Extract the [X, Y] coordinate from the center of the cell holding the provided text.  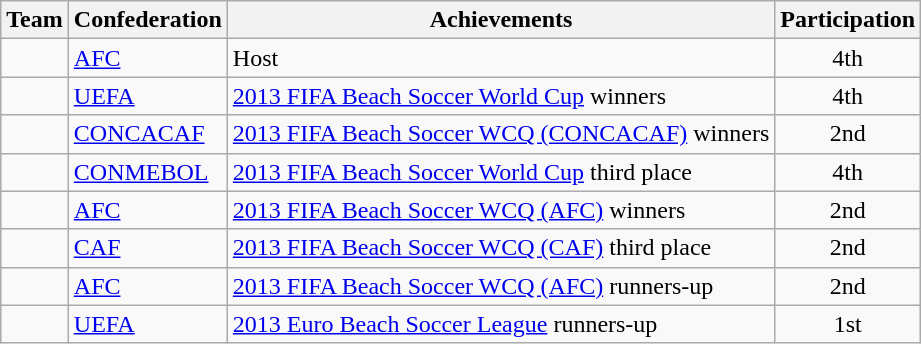
CAF [148, 248]
Confederation [148, 20]
CONMEBOL [148, 172]
Team [35, 20]
2013 FIFA Beach Soccer WCQ (CONCACAF) winners [500, 134]
Achievements [500, 20]
2013 Euro Beach Soccer League runners-up [500, 324]
2013 FIFA Beach Soccer WCQ (CAF) third place [500, 248]
1st [848, 324]
2013 FIFA Beach Soccer World Cup third place [500, 172]
2013 FIFA Beach Soccer WCQ (AFC) runners-up [500, 286]
2013 FIFA Beach Soccer World Cup winners [500, 96]
2013 FIFA Beach Soccer WCQ (AFC) winners [500, 210]
Host [500, 58]
CONCACAF [148, 134]
Participation [848, 20]
